Output the (x, y) coordinate of the center of the cell containing the given text.  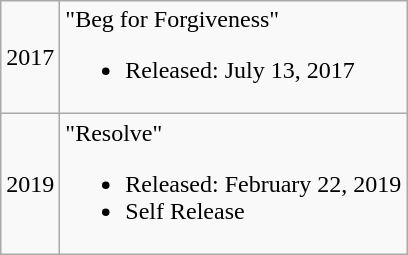
2019 (30, 184)
"Beg for Forgiveness"Released: July 13, 2017 (234, 58)
2017 (30, 58)
"Resolve"Released: February 22, 2019Self Release (234, 184)
